Extract the [x, y] coordinate from the center of the cell holding the provided text.  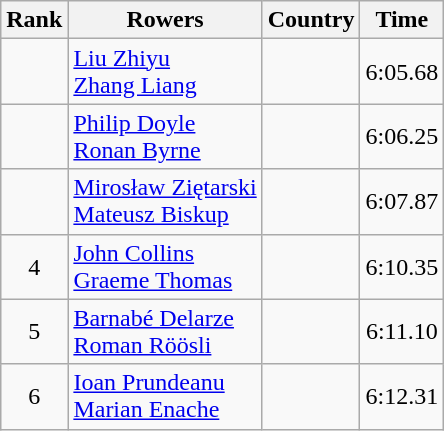
6:07.87 [402, 202]
Philip DoyleRonan Byrne [165, 136]
5 [34, 332]
Time [402, 20]
Rowers [165, 20]
6:12.31 [402, 396]
Country [311, 20]
6:10.35 [402, 266]
Ioan PrundeanuMarian Enache [165, 396]
John CollinsGraeme Thomas [165, 266]
4 [34, 266]
6:05.68 [402, 72]
Rank [34, 20]
6:11.10 [402, 332]
Mirosław ZiętarskiMateusz Biskup [165, 202]
Liu ZhiyuZhang Liang [165, 72]
Barnabé DelarzeRoman Röösli [165, 332]
6 [34, 396]
6:06.25 [402, 136]
